For the text-containing cell, return its midpoint in (x, y) coordinate format. 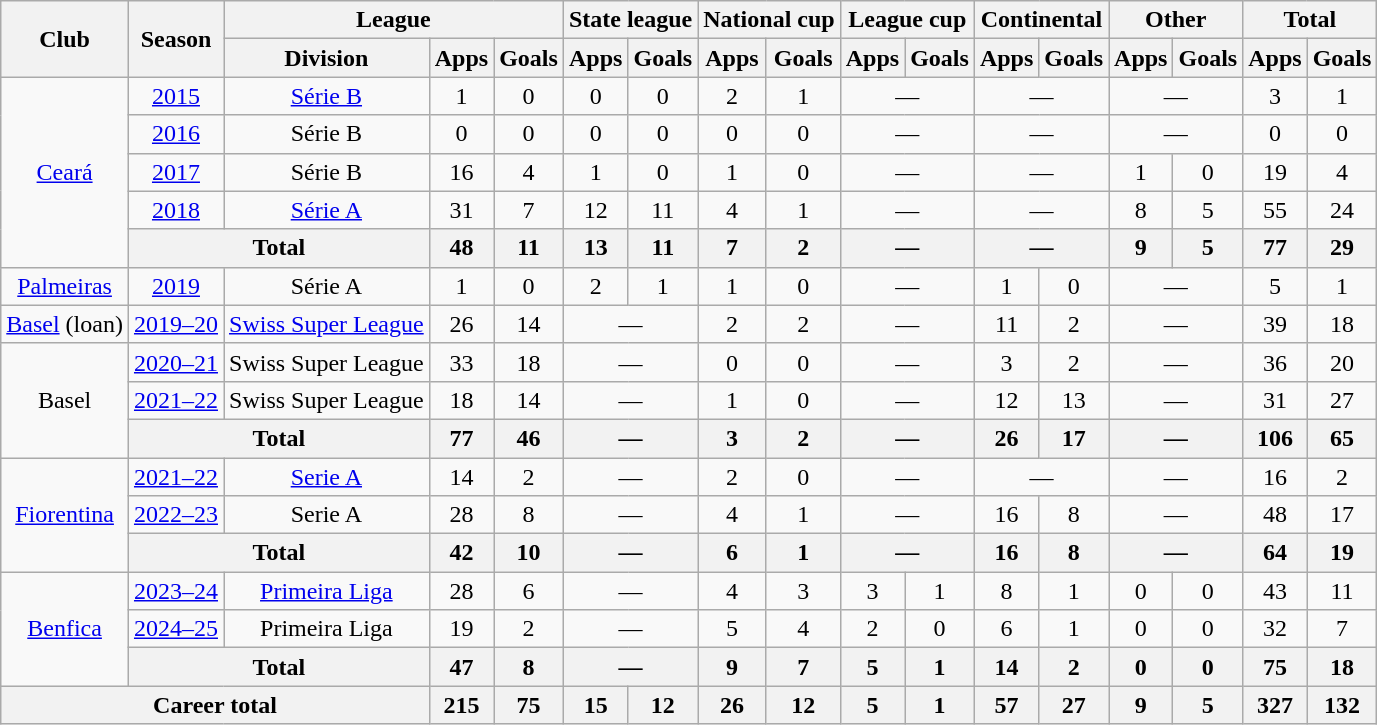
215 (461, 705)
33 (461, 362)
Basel (loan) (65, 324)
Other (1176, 20)
2017 (176, 172)
State league (630, 20)
2015 (176, 96)
64 (1275, 553)
Basel (65, 400)
Palmeiras (65, 286)
Division (327, 58)
106 (1275, 438)
39 (1275, 324)
55 (1275, 210)
Ceará (65, 172)
65 (1342, 438)
2018 (176, 210)
42 (461, 553)
Benfica (65, 629)
57 (1006, 705)
327 (1275, 705)
32 (1275, 629)
20 (1342, 362)
47 (461, 667)
Club (65, 39)
National cup (769, 20)
15 (595, 705)
43 (1275, 591)
2020–21 (176, 362)
132 (1342, 705)
2019 (176, 286)
2019–20 (176, 324)
36 (1275, 362)
2024–25 (176, 629)
Season (176, 39)
League cup (907, 20)
2022–23 (176, 515)
Career total (215, 705)
2023–24 (176, 591)
10 (529, 553)
League (394, 20)
Continental (1041, 20)
Fiorentina (65, 515)
46 (529, 438)
29 (1342, 248)
2016 (176, 134)
24 (1342, 210)
